Output the (X, Y) coordinate of the center of the cell containing the given text.  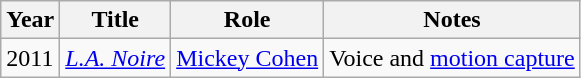
Voice and motion capture (452, 58)
Notes (452, 20)
Role (248, 20)
Mickey Cohen (248, 58)
2011 (30, 58)
Title (116, 20)
L.A. Noire (116, 58)
Year (30, 20)
